Locate the cell with the specified text and output its [x, y] center coordinate. 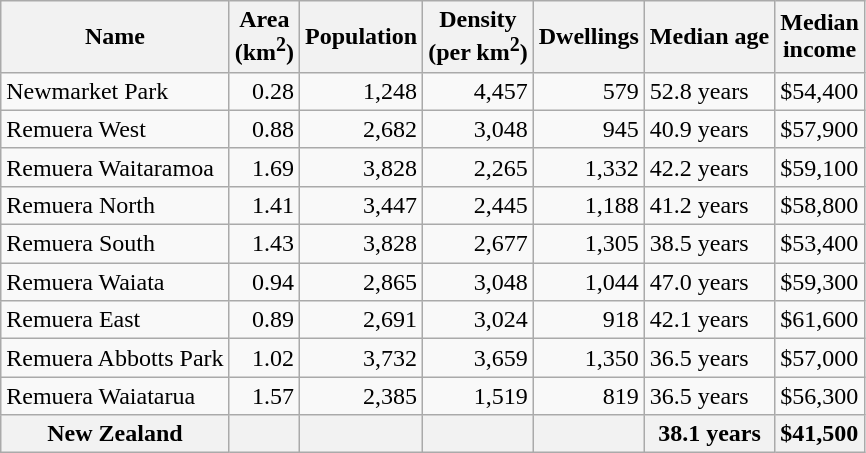
0.89 [264, 320]
579 [588, 91]
Remuera Waiata [115, 282]
2,445 [478, 205]
$57,000 [820, 358]
Name [115, 37]
3,659 [478, 358]
Median age [709, 37]
3,024 [478, 320]
Remuera North [115, 205]
$59,100 [820, 167]
41.2 years [709, 205]
918 [588, 320]
0.28 [264, 91]
4,457 [478, 91]
1,188 [588, 205]
Remuera Abbotts Park [115, 358]
2,865 [362, 282]
$54,400 [820, 91]
40.9 years [709, 129]
1.02 [264, 358]
Area(km2) [264, 37]
42.2 years [709, 167]
3,732 [362, 358]
38.5 years [709, 244]
1,350 [588, 358]
1.43 [264, 244]
2,691 [362, 320]
$61,600 [820, 320]
New Zealand [115, 434]
$56,300 [820, 396]
Medianincome [820, 37]
Remuera East [115, 320]
2,682 [362, 129]
1.41 [264, 205]
38.1 years [709, 434]
$58,800 [820, 205]
Remuera South [115, 244]
945 [588, 129]
2,265 [478, 167]
2,677 [478, 244]
Population [362, 37]
1.57 [264, 396]
42.1 years [709, 320]
0.94 [264, 282]
52.8 years [709, 91]
$59,300 [820, 282]
Remuera West [115, 129]
1,305 [588, 244]
1,519 [478, 396]
47.0 years [709, 282]
$41,500 [820, 434]
Newmarket Park [115, 91]
Density(per km2) [478, 37]
$57,900 [820, 129]
819 [588, 396]
1.69 [264, 167]
3,447 [362, 205]
Remuera Waiatarua [115, 396]
1,248 [362, 91]
Remuera Waitaramoa [115, 167]
0.88 [264, 129]
$53,400 [820, 244]
Dwellings [588, 37]
1,332 [588, 167]
1,044 [588, 282]
2,385 [362, 396]
